Search for the cell housing the specified text and yield its [X, Y] center coordinate. 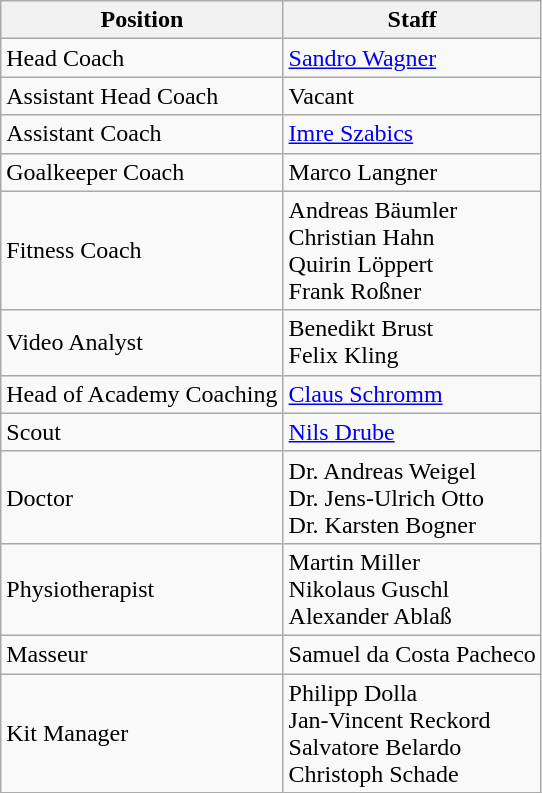
Assistant Head Coach [142, 96]
Head of Academy Coaching [142, 394]
Assistant Coach [142, 134]
Staff [412, 20]
Physiotherapist [142, 589]
Goalkeeper Coach [142, 172]
Position [142, 20]
Scout [142, 432]
Imre Szabics [412, 134]
Kit Manager [142, 734]
Marco Langner [412, 172]
Vacant [412, 96]
Andreas Bäumler Christian Hahn Quirin Löppert Frank Roßner [412, 250]
Claus Schromm [412, 394]
Sandro Wagner [412, 58]
Dr. Andreas Weigel Dr. Jens-Ulrich Otto Dr. Karsten Bogner [412, 497]
Head Coach [142, 58]
Martin Miller Nikolaus Guschl Alexander Ablaß [412, 589]
Doctor [142, 497]
Fitness Coach [142, 250]
Benedikt Brust Felix Kling [412, 342]
Video Analyst [142, 342]
Masseur [142, 654]
Samuel da Costa Pacheco [412, 654]
Philipp Dolla Jan-Vincent Reckord Salvatore Belardo Christoph Schade [412, 734]
Nils Drube [412, 432]
